Detect which cell encompasses the target text, then output its [X, Y] center coordinate. 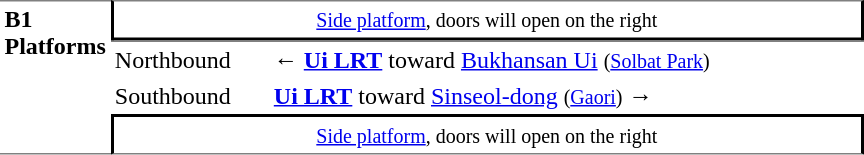
Southbound [190, 96]
B1Platforms [55, 77]
← Ui LRT toward Bukhansan Ui (Solbat Park) [566, 59]
Ui LRT toward Sinseol-dong (Gaori) → [566, 96]
Northbound [190, 59]
